Locate the cell with the specified text and output its [X, Y] center coordinate. 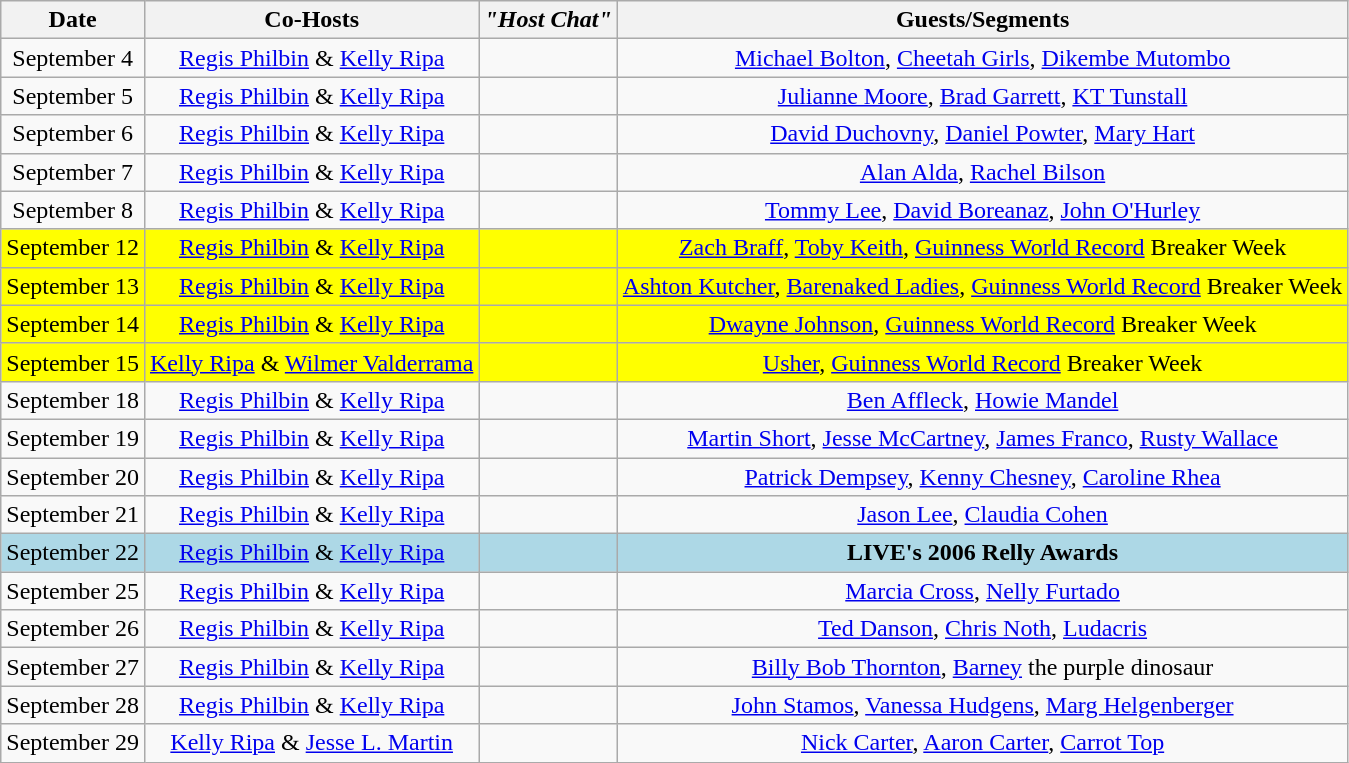
Ben Affleck, Howie Mandel [982, 400]
September 4 [73, 58]
Guests/Segments [982, 20]
September 18 [73, 400]
Billy Bob Thornton, Barney the purple dinosaur [982, 667]
September 7 [73, 172]
September 21 [73, 515]
September 5 [73, 96]
September 27 [73, 667]
Zach Braff, Toby Keith, Guinness World Record Breaker Week [982, 248]
September 12 [73, 248]
Kelly Ripa & Jesse L. Martin [311, 743]
Ashton Kutcher, Barenaked Ladies, Guinness World Record Breaker Week [982, 286]
September 6 [73, 134]
Jason Lee, Claudia Cohen [982, 515]
September 19 [73, 438]
September 14 [73, 324]
LIVE's 2006 Relly Awards [982, 553]
Dwayne Johnson, Guinness World Record Breaker Week [982, 324]
September 15 [73, 362]
September 28 [73, 705]
Kelly Ripa & Wilmer Valderrama [311, 362]
Tommy Lee, David Boreanaz, John O'Hurley [982, 210]
John Stamos, Vanessa Hudgens, Marg Helgenberger [982, 705]
Marcia Cross, Nelly Furtado [982, 591]
September 8 [73, 210]
Michael Bolton, Cheetah Girls, Dikembe Mutombo [982, 58]
Julianne Moore, Brad Garrett, KT Tunstall [982, 96]
September 25 [73, 591]
September 26 [73, 629]
September 13 [73, 286]
"Host Chat" [548, 20]
September 29 [73, 743]
Co-Hosts [311, 20]
Usher, Guinness World Record Breaker Week [982, 362]
Patrick Dempsey, Kenny Chesney, Caroline Rhea [982, 477]
Date [73, 20]
David Duchovny, Daniel Powter, Mary Hart [982, 134]
Martin Short, Jesse McCartney, James Franco, Rusty Wallace [982, 438]
September 22 [73, 553]
Ted Danson, Chris Noth, Ludacris [982, 629]
September 20 [73, 477]
Alan Alda, Rachel Bilson [982, 172]
Nick Carter, Aaron Carter, Carrot Top [982, 743]
